Scan for the cell matching the given text and deliver its (x, y) coordinate at center. 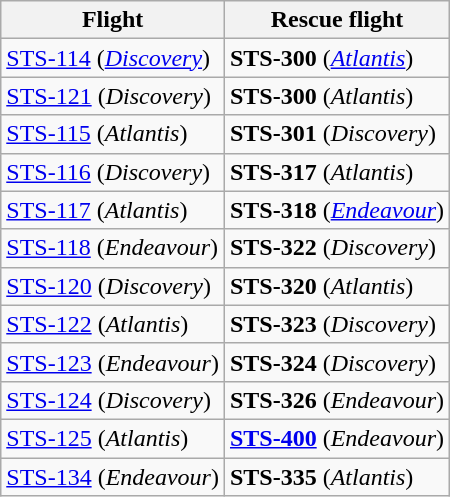
STS-326 (Endeavour) (336, 400)
STS-301 (Discovery) (336, 134)
STS-320 (Atlantis) (336, 286)
STS-115 (Atlantis) (113, 134)
STS-317 (Atlantis) (336, 172)
STS-335 (Atlantis) (336, 477)
STS-318 (Endeavour) (336, 210)
STS-324 (Discovery) (336, 362)
STS-322 (Discovery) (336, 248)
STS-116 (Discovery) (113, 172)
STS-118 (Endeavour) (113, 248)
STS-123 (Endeavour) (113, 362)
STS-124 (Discovery) (113, 400)
STS-121 (Discovery) (113, 96)
STS-323 (Discovery) (336, 324)
STS-125 (Atlantis) (113, 438)
STS-120 (Discovery) (113, 286)
STS-122 (Atlantis) (113, 324)
Flight (113, 20)
STS-114 (Discovery) (113, 58)
STS-117 (Atlantis) (113, 210)
STS-400 (Endeavour) (336, 438)
Rescue flight (336, 20)
STS-134 (Endeavour) (113, 477)
